For the text-containing cell, return its midpoint in (x, y) coordinate format. 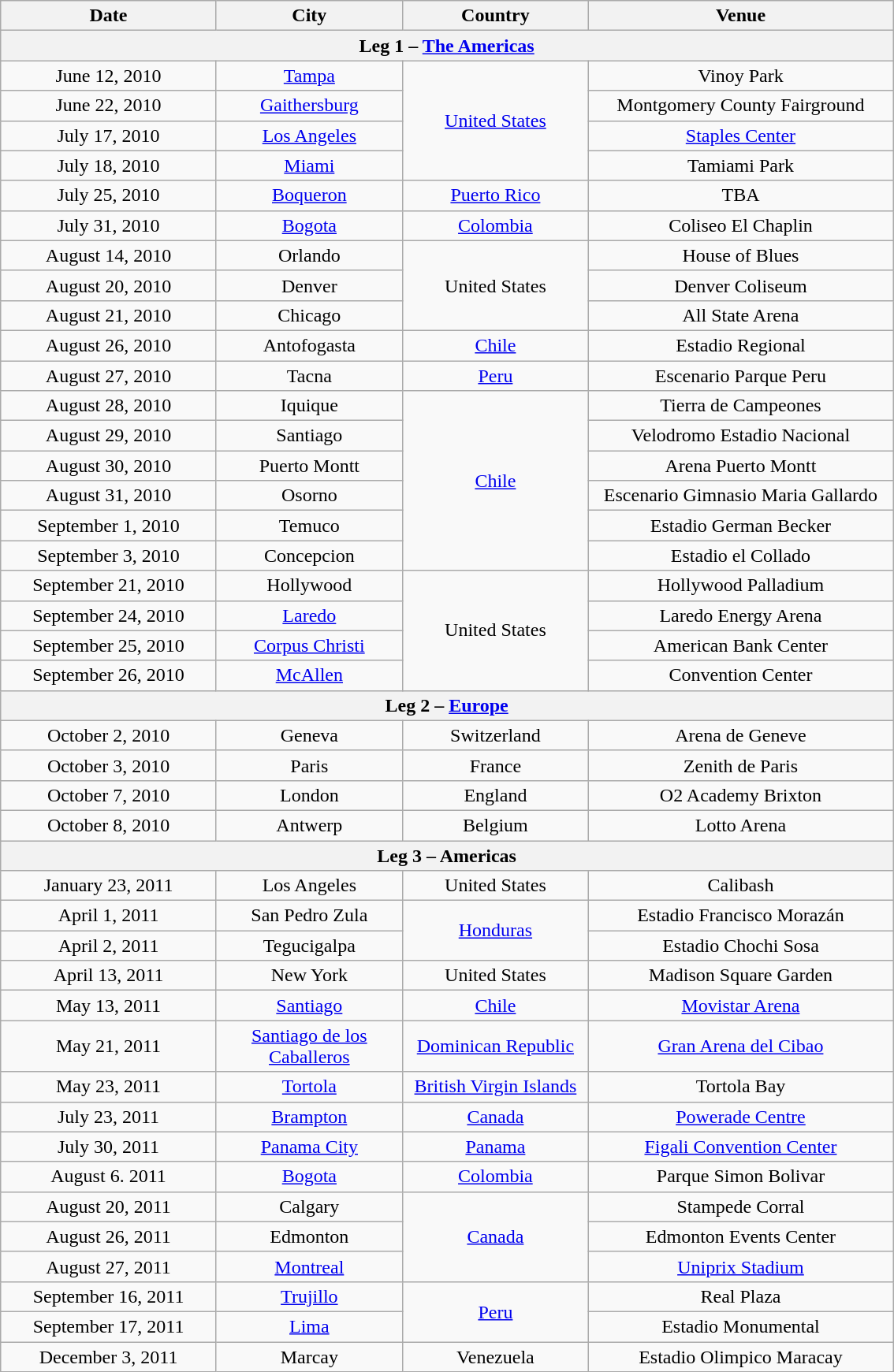
Arena de Geneve (740, 735)
Corpus Christi (309, 645)
American Bank Center (740, 645)
Venue (740, 16)
Estadio Monumental (740, 1326)
Puerto Montt (309, 466)
August 20, 2010 (109, 285)
Dominican Republic (495, 1047)
Estadio Regional (740, 345)
Convention Center (740, 675)
London (309, 795)
April 2, 2011 (109, 946)
Puerto Rico (495, 195)
Calgary (309, 1207)
Figali Convention Center (740, 1147)
September 16, 2011 (109, 1296)
Antwerp (309, 825)
September 17, 2011 (109, 1326)
October 8, 2010 (109, 825)
Estadio Chochi Sosa (740, 946)
British Virgin Islands (495, 1087)
Switzerland (495, 735)
Gaithersburg (309, 106)
August 21, 2010 (109, 315)
September 26, 2010 (109, 675)
Concepcion (309, 556)
August 6. 2011 (109, 1177)
August 26, 2010 (109, 345)
September 21, 2010 (109, 586)
June 22, 2010 (109, 106)
May 13, 2011 (109, 1006)
Hollywood (309, 586)
San Pedro Zula (309, 916)
Velodromo Estadio Nacional (740, 436)
Arena Puerto Montt (740, 466)
August 30, 2010 (109, 466)
September 24, 2010 (109, 615)
Edmonton Events Center (740, 1236)
Orlando (309, 255)
May 23, 2011 (109, 1087)
Uniprix Stadium (740, 1266)
Iquique (309, 406)
House of Blues (740, 255)
Madison Square Garden (740, 976)
Leg 3 – Americas (447, 855)
Escenario Gimnasio Maria Gallardo (740, 496)
Calibash (740, 886)
July 17, 2010 (109, 136)
Laredo Energy Arena (740, 615)
Powerade Centre (740, 1117)
Boqueron (309, 195)
Antofogasta (309, 345)
Estadio Francisco Morazán (740, 916)
Laredo (309, 615)
Panama (495, 1147)
Marcay (309, 1356)
Movistar Arena (740, 1006)
TBA (740, 195)
Trujillo (309, 1296)
Chicago (309, 315)
Staples Center (740, 136)
Denver (309, 285)
Hollywood Palladium (740, 586)
Escenario Parque Peru (740, 376)
August 27, 2010 (109, 376)
July 31, 2010 (109, 225)
City (309, 16)
McAllen (309, 675)
August 29, 2010 (109, 436)
Leg 1 – The Americas (447, 46)
Date (109, 16)
Montgomery County Fairground (740, 106)
Venezuela (495, 1356)
All State Arena (740, 315)
Brampton (309, 1117)
Tampa (309, 76)
Zenith de Paris (740, 765)
August 14, 2010 (109, 255)
September 1, 2010 (109, 526)
Estadio el Collado (740, 556)
January 23, 2011 (109, 886)
September 3, 2010 (109, 556)
Lotto Arena (740, 825)
Montreal (309, 1266)
Denver Coliseum (740, 285)
Tierra de Campeones (740, 406)
Estadio German Becker (740, 526)
New York (309, 976)
June 12, 2010 (109, 76)
Santiago de los Caballeros (309, 1047)
April 1, 2011 (109, 916)
September 25, 2010 (109, 645)
Osorno (309, 496)
Estadio Olimpico Maracay (740, 1356)
Vinoy Park (740, 76)
Stampede Corral (740, 1207)
Tortola (309, 1087)
July 25, 2010 (109, 195)
August 20, 2011 (109, 1207)
Temuco (309, 526)
Paris (309, 765)
October 3, 2010 (109, 765)
August 31, 2010 (109, 496)
Gran Arena del Cibao (740, 1047)
August 28, 2010 (109, 406)
Belgium (495, 825)
Leg 2 – Europe (447, 705)
October 7, 2010 (109, 795)
Geneva (309, 735)
Lima (309, 1326)
Tamiami Park (740, 165)
July 18, 2010 (109, 165)
October 2, 2010 (109, 735)
August 26, 2011 (109, 1236)
O2 Academy Brixton (740, 795)
December 3, 2011 (109, 1356)
Tacna (309, 376)
Honduras (495, 931)
Parque Simon Bolivar (740, 1177)
Coliseo El Chaplin (740, 225)
Miami (309, 165)
England (495, 795)
July 23, 2011 (109, 1117)
August 27, 2011 (109, 1266)
April 13, 2011 (109, 976)
May 21, 2011 (109, 1047)
Tortola Bay (740, 1087)
France (495, 765)
Real Plaza (740, 1296)
Country (495, 16)
Edmonton (309, 1236)
Panama City (309, 1147)
July 30, 2011 (109, 1147)
Tegucigalpa (309, 946)
